Search for the cell housing the specified text and yield its [x, y] center coordinate. 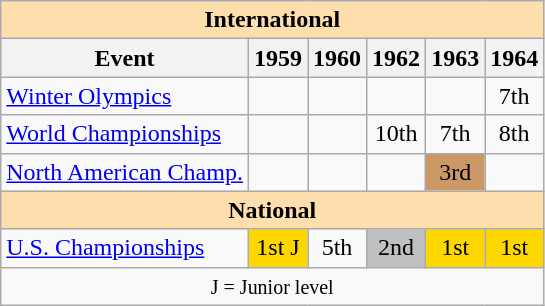
Event [125, 58]
1962 [396, 58]
1963 [456, 58]
National [272, 210]
3rd [456, 172]
J = Junior level [272, 286]
5th [338, 248]
North American Champ. [125, 172]
U.S. Championships [125, 248]
Winter Olympics [125, 96]
10th [396, 134]
1960 [338, 58]
2nd [396, 248]
International [272, 20]
1964 [514, 58]
1st J [278, 248]
World Championships [125, 134]
1959 [278, 58]
8th [514, 134]
